Locate the cell with the specified text and output its [X, Y] center coordinate. 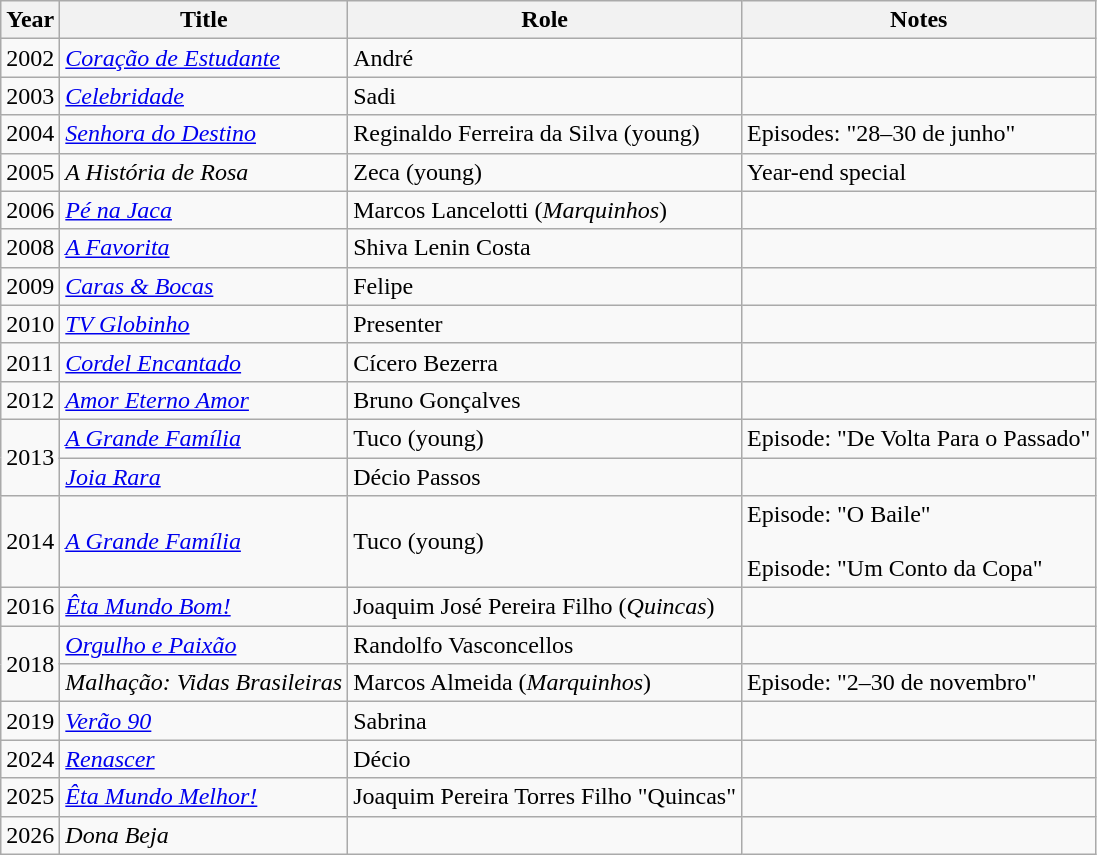
Title [204, 20]
Episode: "2–30 de novembro" [919, 683]
Pé na Jaca [204, 210]
Êta Mundo Melhor! [204, 797]
Senhora do Destino [204, 134]
Role [545, 20]
Amor Eterno Amor [204, 400]
Celebridade [204, 96]
2002 [30, 58]
Êta Mundo Bom! [204, 607]
Sabrina [545, 721]
Presenter [545, 324]
2025 [30, 797]
Notes [919, 20]
2014 [30, 542]
Cícero Bezerra [545, 362]
Cordel Encantado [204, 362]
TV Globinho [204, 324]
Joaquim José Pereira Filho (Quincas) [545, 607]
2018 [30, 664]
Joaquim Pereira Torres Filho "Quincas" [545, 797]
A Favorita [204, 248]
2024 [30, 759]
Shiva Lenin Costa [545, 248]
2004 [30, 134]
2009 [30, 286]
2019 [30, 721]
2005 [30, 172]
Episode: "De Volta Para o Passado" [919, 438]
Caras & Bocas [204, 286]
Episodes: "28–30 de junho" [919, 134]
Bruno Gonçalves [545, 400]
2013 [30, 457]
2011 [30, 362]
Felipe [545, 286]
André [545, 58]
Marcos Almeida (Marquinhos) [545, 683]
Renascer [204, 759]
2006 [30, 210]
Dona Beja [204, 835]
2010 [30, 324]
2012 [30, 400]
2003 [30, 96]
Randolfo Vasconcellos [545, 645]
2016 [30, 607]
Orgulho e Paixão [204, 645]
2008 [30, 248]
Episode: "O Baile"Episode: "Um Conto da Copa" [919, 542]
Décio [545, 759]
Coração de Estudante [204, 58]
Malhação: Vidas Brasileiras [204, 683]
Verão 90 [204, 721]
Joia Rara [204, 477]
2026 [30, 835]
Marcos Lancelotti (Marquinhos) [545, 210]
Décio Passos [545, 477]
Year-end special [919, 172]
Zeca (young) [545, 172]
Sadi [545, 96]
Reginaldo Ferreira da Silva (young) [545, 134]
Year [30, 20]
A História de Rosa [204, 172]
